Extract the [x, y] coordinate from the center of the cell holding the provided text.  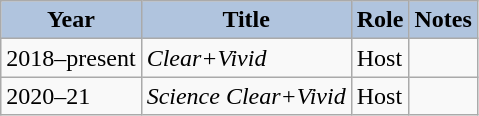
Clear+Vivid [246, 58]
Role [380, 20]
2018–present [71, 58]
Notes [443, 20]
Title [246, 20]
2020–21 [71, 96]
Science Clear+Vivid [246, 96]
Year [71, 20]
